Output the (x, y) coordinate of the center of the cell containing the given text.  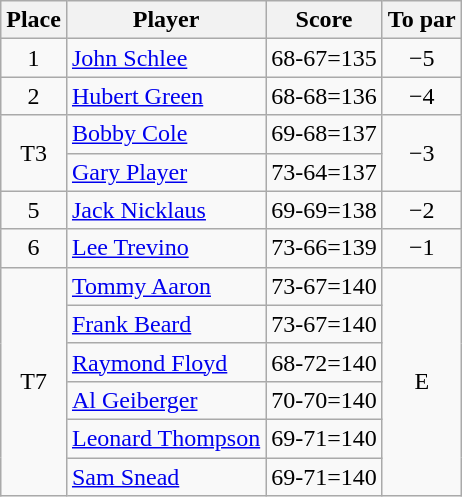
T7 (34, 381)
John Schlee (166, 58)
6 (34, 248)
−4 (422, 96)
69-69=138 (324, 210)
Player (166, 20)
2 (34, 96)
Place (34, 20)
Al Geiberger (166, 400)
1 (34, 58)
Frank Beard (166, 324)
Bobby Cole (166, 134)
68-68=136 (324, 96)
−3 (422, 153)
Leonard Thompson (166, 438)
Tommy Aaron (166, 286)
E (422, 381)
68-67=135 (324, 58)
70-70=140 (324, 400)
Gary Player (166, 172)
−5 (422, 58)
Raymond Floyd (166, 362)
To par (422, 20)
Score (324, 20)
5 (34, 210)
Lee Trevino (166, 248)
73-64=137 (324, 172)
T3 (34, 153)
Sam Snead (166, 477)
Hubert Green (166, 96)
73-66=139 (324, 248)
−2 (422, 210)
69-68=137 (324, 134)
Jack Nicklaus (166, 210)
68-72=140 (324, 362)
−1 (422, 248)
